Locate the cell with the specified text and output its (X, Y) center coordinate. 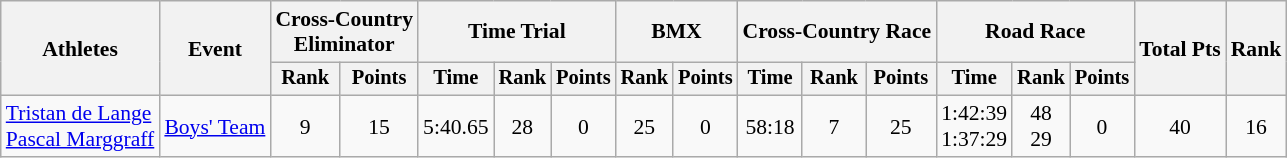
Athletes (80, 48)
Road Race (1035, 32)
7 (834, 126)
Tristan de LangePascal Marggraff (80, 126)
Time Trial (516, 32)
Cross-Country Race (838, 32)
Cross-CountryEliminator (344, 32)
58:18 (770, 126)
40 (1180, 126)
1:42:391:37:29 (974, 126)
9 (305, 126)
4829 (1041, 126)
Total Pts (1180, 48)
Boys' Team (214, 126)
28 (523, 126)
15 (379, 126)
5:40.65 (456, 126)
Event (214, 48)
16 (1256, 126)
BMX (677, 32)
